Scan for the cell matching the given text and deliver its (x, y) coordinate at center. 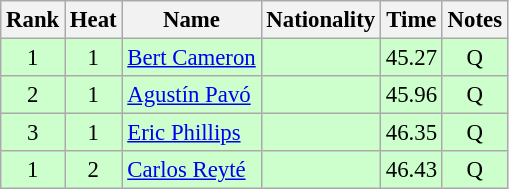
Agustín Pavó (192, 95)
Heat (94, 20)
3 (33, 133)
Rank (33, 20)
Time (411, 20)
46.43 (411, 170)
Eric Phillips (192, 133)
Carlos Reyté (192, 170)
Name (192, 20)
Nationality (320, 20)
45.27 (411, 58)
Notes (474, 20)
46.35 (411, 133)
45.96 (411, 95)
Bert Cameron (192, 58)
